Scan for the cell matching the given text and deliver its [x, y] coordinate at center. 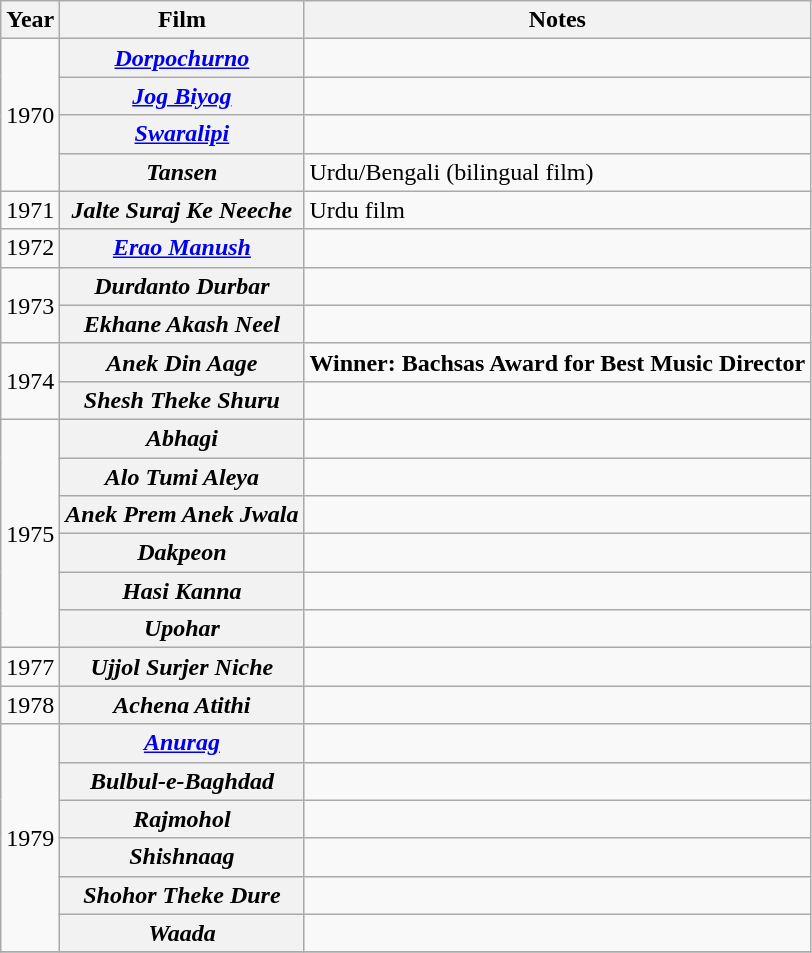
Shohor Theke Dure [182, 895]
Swaralipi [182, 134]
Year [30, 20]
Anek Din Aage [182, 362]
Upohar [182, 629]
Shishnaag [182, 857]
Shesh Theke Shuru [182, 400]
1971 [30, 210]
Notes [558, 20]
Abhagi [182, 438]
Dakpeon [182, 553]
Jalte Suraj Ke Neeche [182, 210]
1979 [30, 838]
Durdanto Durbar [182, 286]
1975 [30, 533]
Ekhane Akash Neel [182, 324]
Waada [182, 933]
Anek Prem Anek Jwala [182, 515]
Anurag [182, 743]
Urdu film [558, 210]
Jog Biyog [182, 96]
1972 [30, 248]
1974 [30, 381]
Tansen [182, 172]
Hasi Kanna [182, 591]
Rajmohol [182, 819]
Winner: Bachsas Award for Best Music Director [558, 362]
1973 [30, 305]
Film [182, 20]
1978 [30, 705]
Ujjol Surjer Niche [182, 667]
Urdu/Bengali (bilingual film) [558, 172]
Bulbul-e-Baghdad [182, 781]
1970 [30, 115]
1977 [30, 667]
Alo Tumi Aleya [182, 477]
Dorpochurno [182, 58]
Achena Atithi [182, 705]
Erao Manush [182, 248]
